Determine the [x, y] coordinate at the center of the cell enclosing the given text.  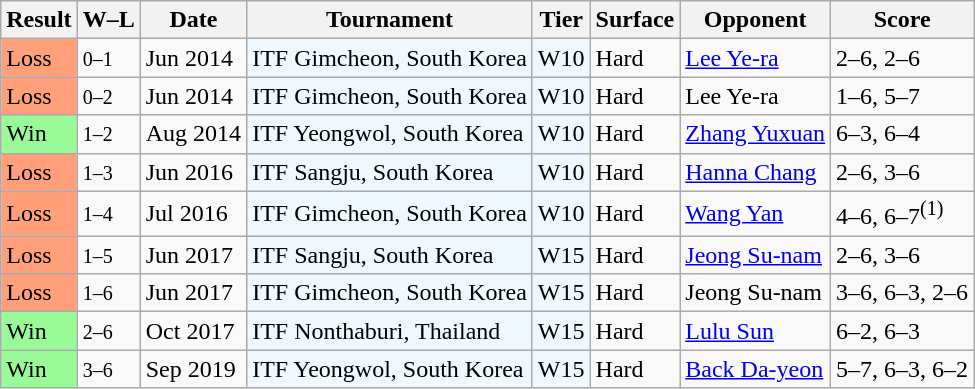
Jun 2016 [193, 172]
Tournament [390, 20]
Result [39, 20]
Wang Yan [756, 214]
ITF Nonthaburi, Thailand [390, 331]
Jul 2016 [193, 214]
0–1 [108, 58]
Back Da-yeon [756, 369]
3–6, 6–3, 2–6 [902, 293]
6–2, 6–3 [902, 331]
Zhang Yuxuan [756, 134]
Hanna Chang [756, 172]
Opponent [756, 20]
Tier [561, 20]
5–7, 6–3, 6–2 [902, 369]
Aug 2014 [193, 134]
1–2 [108, 134]
1–3 [108, 172]
Score [902, 20]
2–6, 2–6 [902, 58]
W–L [108, 20]
Sep 2019 [193, 369]
1–6 [108, 293]
4–6, 6–7(1) [902, 214]
1–6, 5–7 [902, 96]
1–5 [108, 255]
1–4 [108, 214]
Oct 2017 [193, 331]
3–6 [108, 369]
2–6 [108, 331]
Surface [635, 20]
6–3, 6–4 [902, 134]
0–2 [108, 96]
Date [193, 20]
Lulu Sun [756, 331]
